Identify which cell holds the provided text, then report its [x, y] central coordinate. 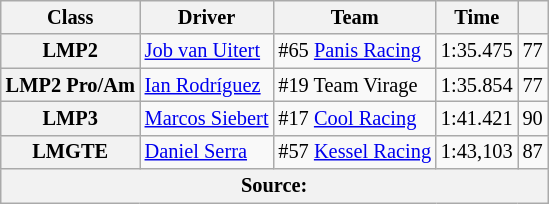
LMGTE [70, 152]
#17 Cool Racing [354, 118]
#57 Kessel Racing [354, 152]
Daniel Serra [207, 152]
Class [70, 17]
Team [354, 17]
1:41.421 [477, 118]
Time [477, 17]
Marcos Siebert [207, 118]
1:35.475 [477, 51]
Job van Uitert [207, 51]
90 [533, 118]
LMP2 [70, 51]
1:43,103 [477, 152]
Ian Rodríguez [207, 85]
Driver [207, 17]
87 [533, 152]
1:35.854 [477, 85]
LMP2 Pro/Am [70, 85]
Source: [274, 186]
LMP3 [70, 118]
#19 Team Virage [354, 85]
#65 Panis Racing [354, 51]
